From the cell containing the given text, extract its center point as [x, y] coordinate. 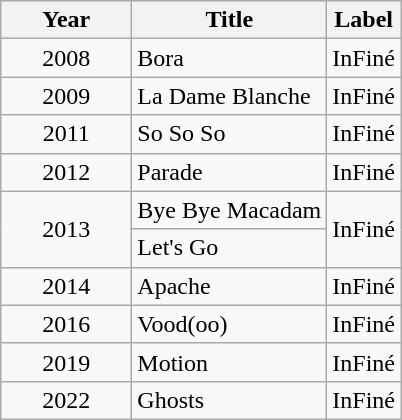
2019 [66, 362]
2012 [66, 172]
So So So [230, 134]
La Dame Blanche [230, 96]
Bora [230, 58]
Ghosts [230, 400]
2022 [66, 400]
2009 [66, 96]
2014 [66, 286]
Label [364, 20]
Parade [230, 172]
Vood(oo) [230, 324]
Let's Go [230, 248]
Apache [230, 286]
Year [66, 20]
Title [230, 20]
2016 [66, 324]
2011 [66, 134]
Bye Bye Macadam [230, 210]
Motion [230, 362]
2008 [66, 58]
2013 [66, 229]
